Locate the cell with the specified text and output its [x, y] center coordinate. 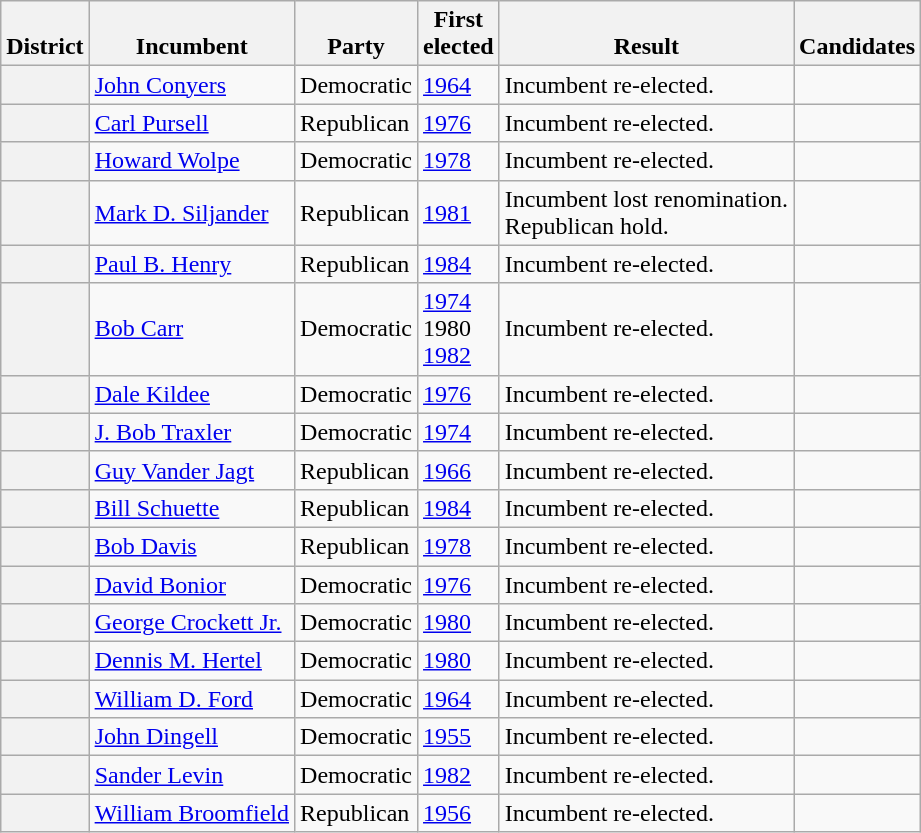
1974 [459, 432]
Guy Vander Jagt [192, 470]
Firstelected [459, 34]
J. Bob Traxler [192, 432]
Bob Davis [192, 546]
William Broomfield [192, 813]
Party [356, 34]
1981 [459, 212]
John Conyers [192, 85]
William D. Ford [192, 699]
Mark D. Siljander [192, 212]
1956 [459, 813]
Howard Wolpe [192, 161]
David Bonior [192, 585]
Bill Schuette [192, 508]
19741980 1982 [459, 329]
1982 [459, 775]
Incumbent [192, 34]
Sander Levin [192, 775]
1966 [459, 470]
George Crockett Jr. [192, 623]
Paul B. Henry [192, 264]
Result [646, 34]
Carl Pursell [192, 123]
Incumbent lost renomination.Republican hold. [646, 212]
1955 [459, 737]
Candidates [858, 34]
Dale Kildee [192, 394]
District [45, 34]
Bob Carr [192, 329]
Dennis M. Hertel [192, 661]
John Dingell [192, 737]
